Capture the cell that displays the provided text and extract its (X, Y) central coordinate. 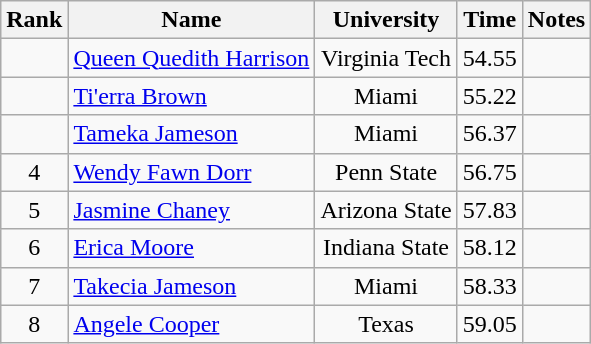
Takecia Jameson (192, 286)
Jasmine Chaney (192, 210)
58.12 (490, 248)
56.75 (490, 172)
4 (34, 172)
Wendy Fawn Dorr (192, 172)
Virginia Tech (386, 58)
58.33 (490, 286)
Tameka Jameson (192, 134)
Queen Quedith Harrison (192, 58)
Rank (34, 20)
University (386, 20)
Ti'erra Brown (192, 96)
7 (34, 286)
56.37 (490, 134)
Time (490, 20)
57.83 (490, 210)
5 (34, 210)
Penn State (386, 172)
Angele Cooper (192, 324)
Erica Moore (192, 248)
Name (192, 20)
54.55 (490, 58)
6 (34, 248)
Texas (386, 324)
Indiana State (386, 248)
59.05 (490, 324)
55.22 (490, 96)
Arizona State (386, 210)
8 (34, 324)
Notes (556, 20)
